Locate the cell with the specified text and output its (x, y) center coordinate. 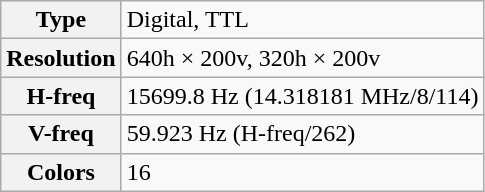
H-freq (61, 96)
15699.8 Hz (14.318181 MHz/8/114) (302, 96)
640h × 200v, 320h × 200v (302, 58)
V-freq (61, 134)
Colors (61, 172)
59.923 Hz (H-freq/262) (302, 134)
16 (302, 172)
Digital, TTL (302, 20)
Resolution (61, 58)
Type (61, 20)
